Identify which cell holds the provided text, then report its (x, y) central coordinate. 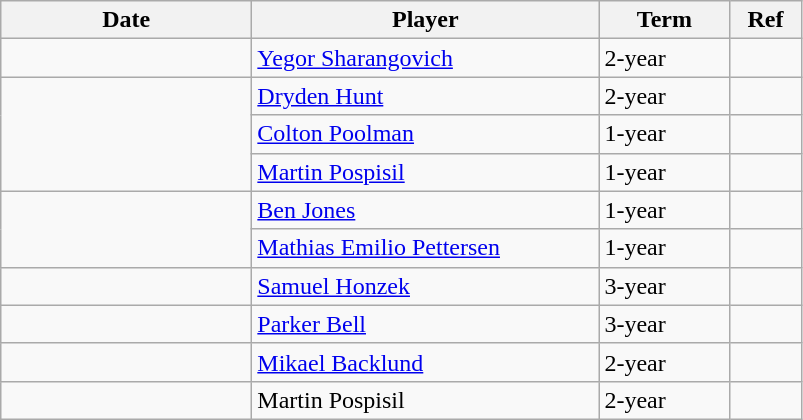
Yegor Sharangovich (426, 58)
Mathias Emilio Pettersen (426, 248)
Ref (766, 20)
Mikael Backlund (426, 362)
Dryden Hunt (426, 96)
Parker Bell (426, 324)
Player (426, 20)
Term (664, 20)
Colton Poolman (426, 134)
Date (126, 20)
Ben Jones (426, 210)
Samuel Honzek (426, 286)
